Capture the cell that displays the provided text and extract its [X, Y] central coordinate. 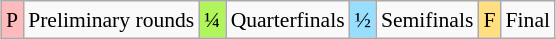
¼ [212, 20]
½ [363, 20]
P [12, 20]
Preliminary rounds [111, 20]
F [489, 20]
Semifinals [427, 20]
Quarterfinals [288, 20]
Final [528, 20]
